For the text-containing cell, return its midpoint in [X, Y] coordinate format. 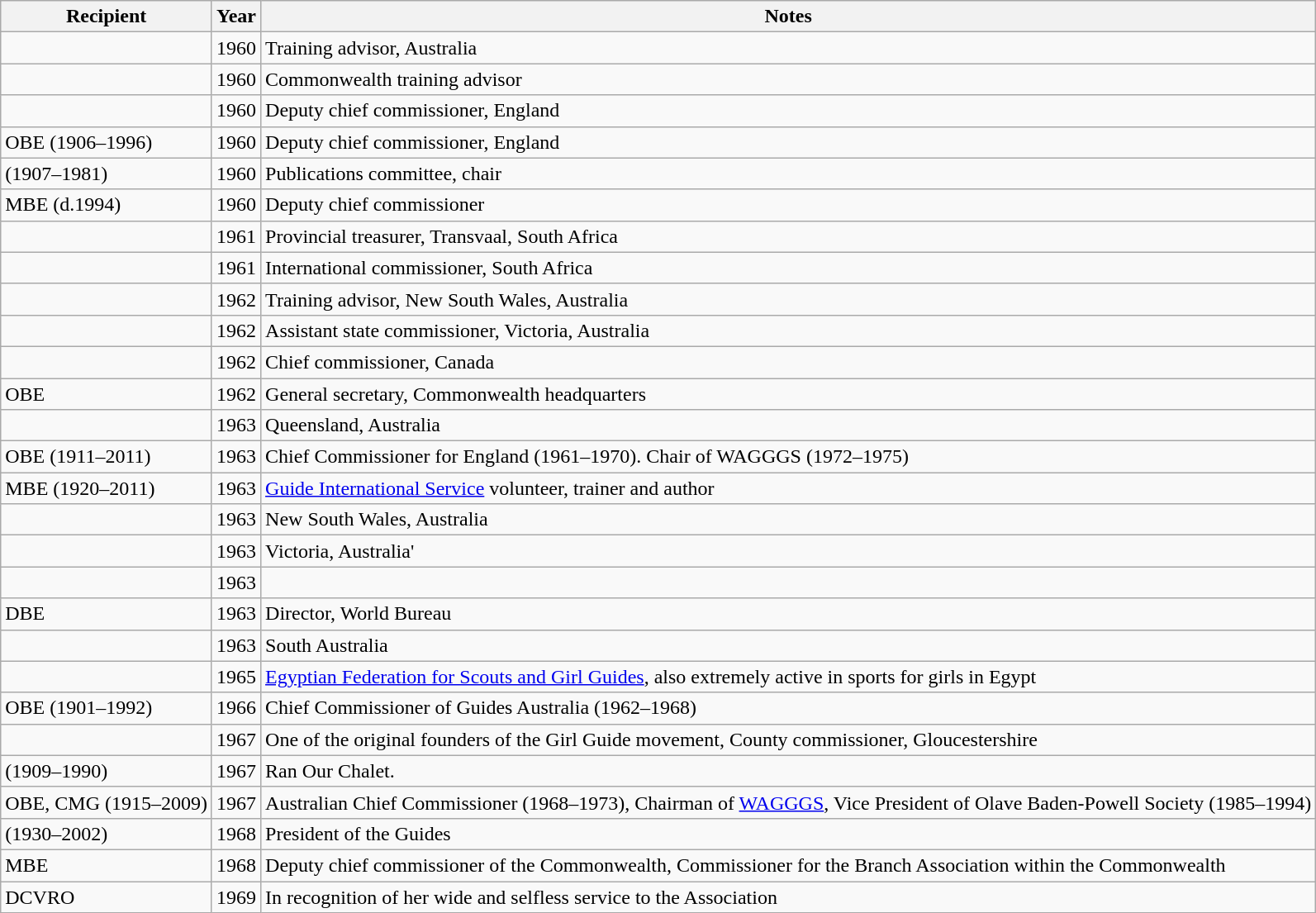
General secretary, Commonwealth headquarters [788, 394]
(1930–2002) [107, 834]
International commissioner, South Africa [788, 268]
MBE (d.1994) [107, 205]
Victoria, Australia' [788, 551]
OBE, CMG (1915–2009) [107, 802]
Australian Chief Commissioner (1968–1973), Chairman of WAGGGS, Vice President of Olave Baden-Powell Society (1985–1994) [788, 802]
1969 [236, 896]
DCVRO [107, 896]
Notes [788, 17]
Training advisor, New South Wales, Australia [788, 299]
Egyptian Federation for Scouts and Girl Guides, also extremely active in sports for girls in Egypt [788, 677]
Recipient [107, 17]
Year [236, 17]
Provincial treasurer, Transvaal, South Africa [788, 236]
Deputy chief commissioner of the Commonwealth, Commissioner for the Branch Association within the Commonwealth [788, 865]
Publications committee, chair [788, 174]
New South Wales, Australia [788, 520]
Ran Our Chalet. [788, 771]
President of the Guides [788, 834]
MBE (1920–2011) [107, 488]
OBE [107, 394]
DBE [107, 614]
MBE [107, 865]
Guide International Service volunteer, trainer and author [788, 488]
OBE (1911–2011) [107, 457]
1965 [236, 677]
Chief Commissioner for England (1961–1970). Chair of WAGGGS (1972–1975) [788, 457]
(1907–1981) [107, 174]
Deputy chief commissioner [788, 205]
(1909–1990) [107, 771]
Chief Commissioner of Guides Australia (1962–1968) [788, 708]
Assistant state commissioner, Victoria, Australia [788, 330]
Training advisor, Australia [788, 48]
Commonwealth training advisor [788, 79]
In recognition of her wide and selfless service to the Association [788, 896]
One of the original founders of the Girl Guide movement, County commissioner, Gloucestershire [788, 739]
South Australia [788, 645]
1966 [236, 708]
OBE (1906–1996) [107, 142]
OBE (1901–1992) [107, 708]
Director, World Bureau [788, 614]
Chief commissioner, Canada [788, 362]
Queensland, Australia [788, 426]
